Detect which cell encompasses the target text, then output its [x, y] center coordinate. 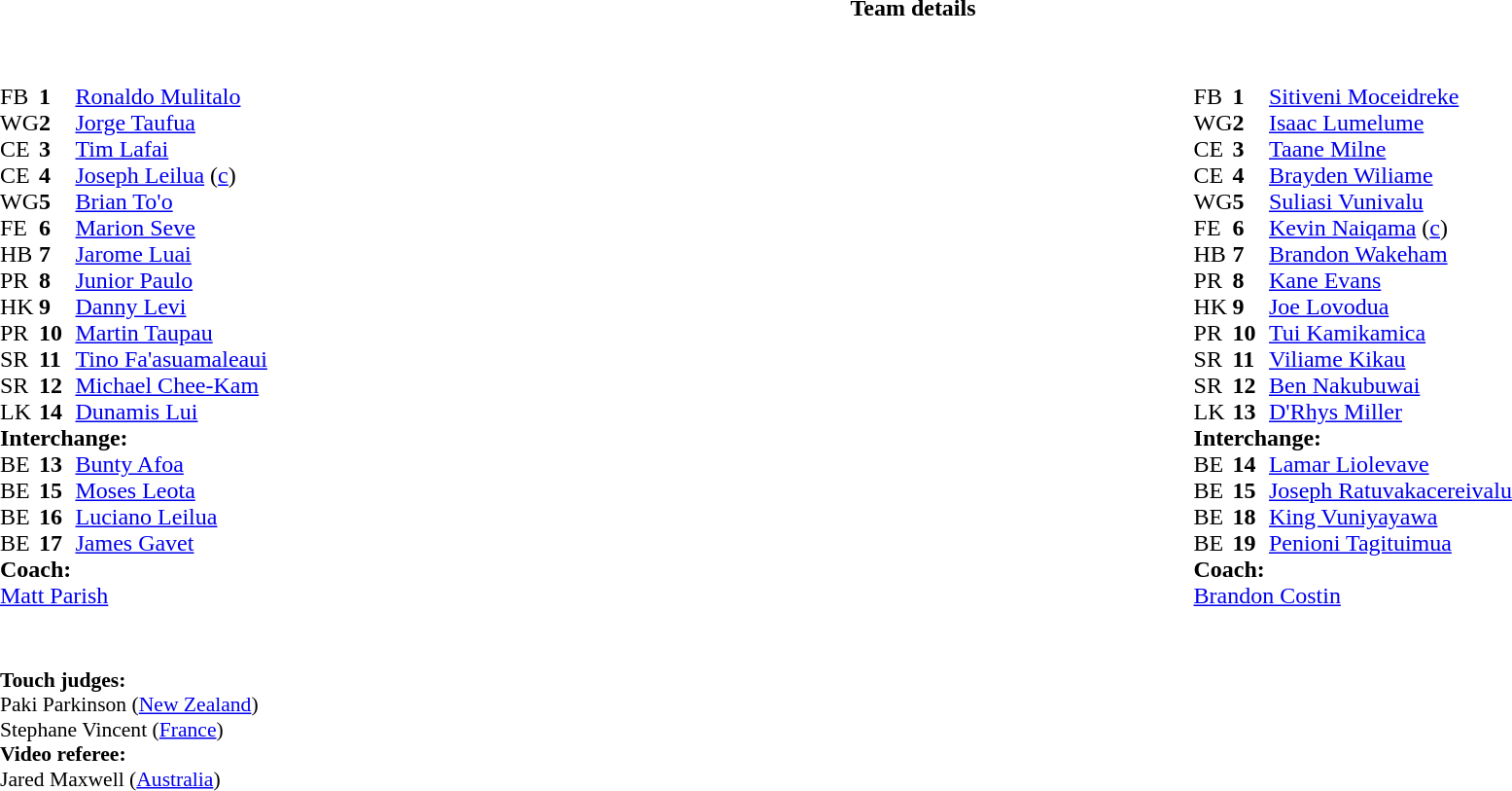
Kane Evans [1390, 280]
18 [1251, 518]
17 [57, 543]
Joseph Leilua (c) [171, 175]
Matt Parish [152, 595]
Brandon Wakeham [1390, 255]
Suliasi Vunivalu [1390, 202]
Dunamis Lui [171, 413]
Kevin Naiqama (c) [1390, 228]
Brian To'o [171, 202]
Junior Paulo [171, 280]
Sitiveni Moceidreke [1390, 97]
Ronaldo Mulitalo [171, 97]
Joe Lovodua [1390, 307]
16 [57, 518]
Joseph Ratuvakacereivalu [1390, 490]
Tui Kamikamica [1390, 333]
Martin Taupau [171, 333]
Isaac Lumelume [1390, 123]
Lamar Liolevave [1390, 465]
D'Rhys Miller [1390, 413]
Viliame Kikau [1390, 360]
Penioni Tagituimua [1390, 543]
Danny Levi [171, 307]
Jarome Luai [171, 255]
James Gavet [171, 543]
Marion Seve [171, 228]
19 [1251, 543]
Jorge Taufua [171, 123]
Moses Leota [171, 490]
Michael Chee-Kam [171, 385]
Brayden Wiliame [1390, 175]
Taane Milne [1390, 150]
King Vuniyayawa [1390, 518]
Tim Lafai [171, 150]
Tino Fa'asuamaleaui [171, 360]
Bunty Afoa [171, 465]
Luciano Leilua [171, 518]
Ben Nakubuwai [1390, 385]
